Return [X, Y] of the center of cell containing provided text 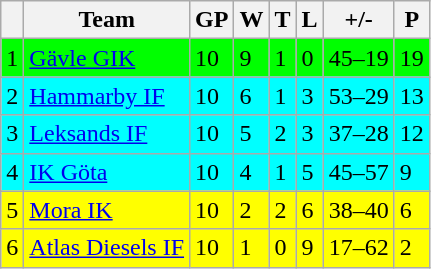
P [412, 20]
Atlas Diesels IF [107, 248]
19 [412, 58]
Team [107, 20]
12 [412, 134]
GP [212, 20]
Leksands IF [107, 134]
37–28 [358, 134]
45–57 [358, 172]
Mora IK [107, 210]
IK Göta [107, 172]
17–62 [358, 248]
13 [412, 96]
53–29 [358, 96]
Gävle GIK [107, 58]
L [310, 20]
45–19 [358, 58]
T [282, 20]
W [252, 20]
38–40 [358, 210]
Hammarby IF [107, 96]
+/- [358, 20]
